Scan for the cell matching the given text and deliver its [x, y] coordinate at center. 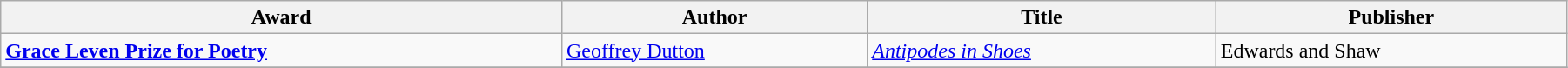
Award [282, 17]
Author [714, 17]
Edwards and Shaw [1390, 51]
Grace Leven Prize for Poetry [282, 51]
Antipodes in Shoes [1042, 51]
Publisher [1390, 17]
Geoffrey Dutton [714, 51]
Title [1042, 17]
